Output the [x, y] coordinate of the center of the cell containing the given text.  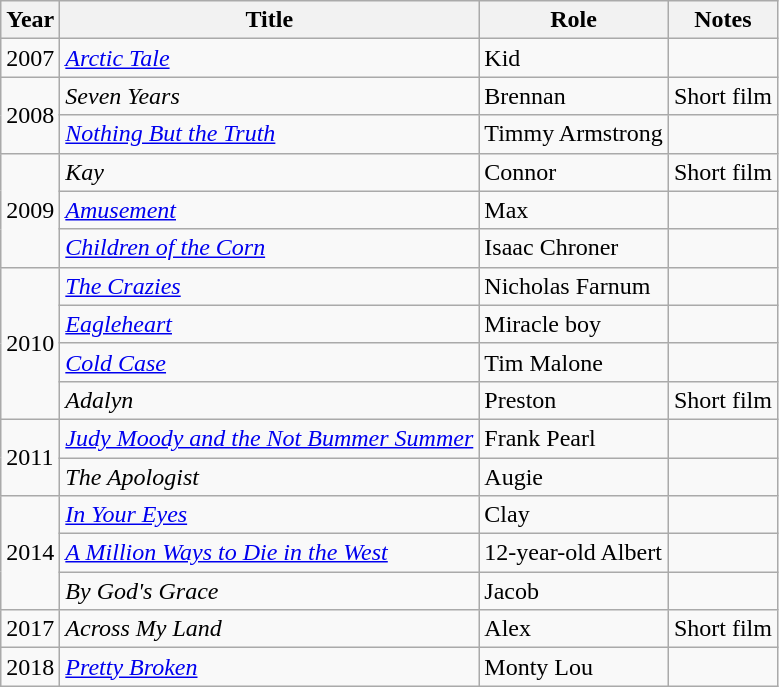
Frank Pearl [574, 438]
Kay [270, 172]
Pretty Broken [270, 667]
Max [574, 210]
The Crazies [270, 286]
Arctic Tale [270, 58]
Preston [574, 400]
Judy Moody and the Not Bummer Summer [270, 438]
Notes [722, 20]
Isaac Chroner [574, 248]
Jacob [574, 591]
Cold Case [270, 362]
Monty Lou [574, 667]
Augie [574, 477]
Kid [574, 58]
A Million Ways to Die in the West [270, 553]
Year [30, 20]
Adalyn [270, 400]
By God's Grace [270, 591]
2017 [30, 629]
Connor [574, 172]
2007 [30, 58]
Brennan [574, 96]
Role [574, 20]
Nothing But the Truth [270, 134]
In Your Eyes [270, 515]
Seven Years [270, 96]
Alex [574, 629]
12-year-old Albert [574, 553]
2008 [30, 115]
Clay [574, 515]
2018 [30, 667]
2014 [30, 553]
Miracle boy [574, 324]
Eagleheart [270, 324]
2009 [30, 210]
Tim Malone [574, 362]
Timmy Armstrong [574, 134]
2011 [30, 457]
2010 [30, 343]
Children of the Corn [270, 248]
The Apologist [270, 477]
Across My Land [270, 629]
Title [270, 20]
Amusement [270, 210]
Nicholas Farnum [574, 286]
